Find where the given text appears and provide that cell's center as (X, Y) coordinate. 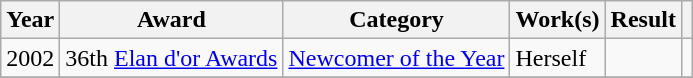
36th Elan d'or Awards (172, 58)
Year (30, 20)
Work(s) (558, 20)
Award (172, 20)
2002 (30, 58)
Category (396, 20)
Herself (558, 58)
Result (643, 20)
Newcomer of the Year (396, 58)
